Search for the cell housing the specified text and yield its [X, Y] center coordinate. 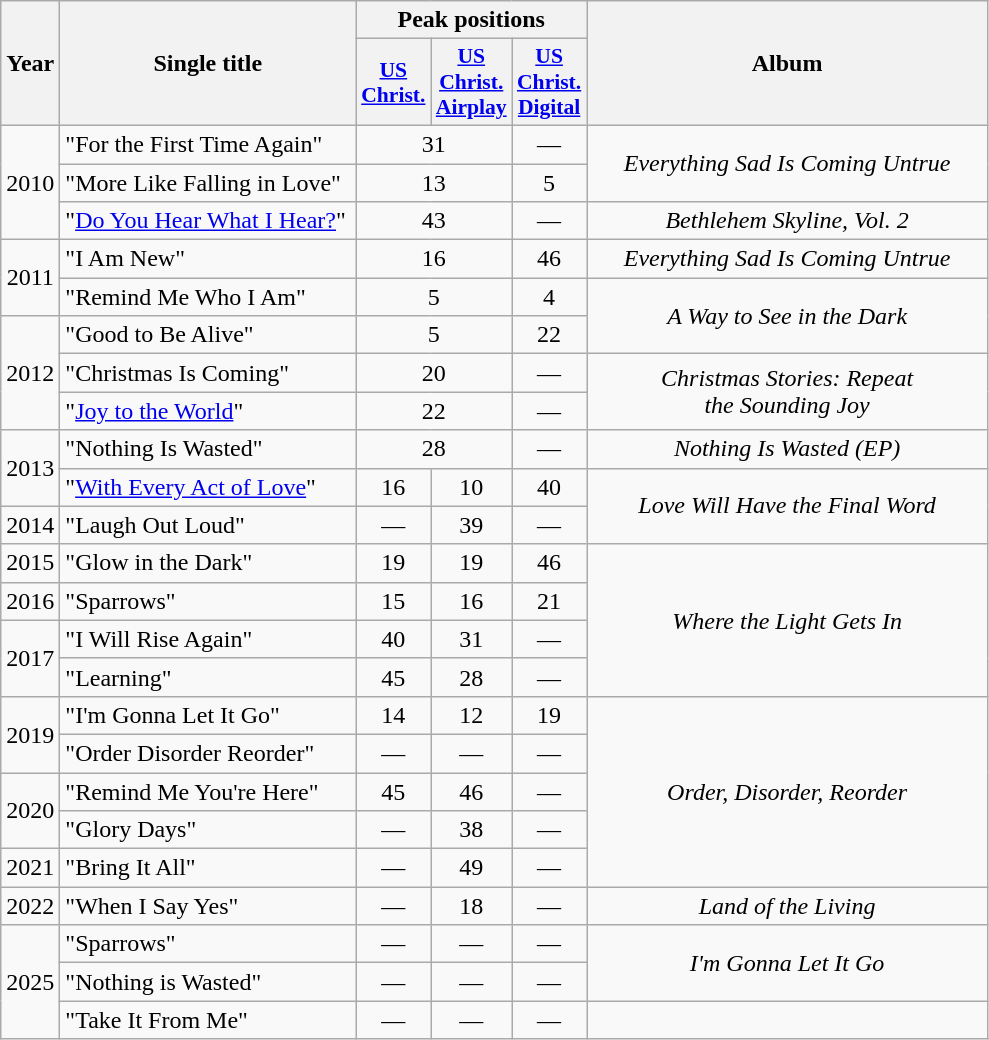
"I'm Gonna Let It Go" [208, 715]
20 [434, 373]
"When I Say Yes" [208, 906]
Order, Disorder, Reorder [788, 791]
10 [472, 487]
49 [472, 868]
"More Like Falling in Love" [208, 183]
"With Every Act of Love" [208, 487]
2015 [30, 563]
"Good to Be Alive" [208, 335]
2011 [30, 278]
2012 [30, 373]
2010 [30, 182]
"Order Disorder Reorder" [208, 753]
"Glow in the Dark" [208, 563]
Bethlehem Skyline, Vol. 2 [788, 221]
USChrist.Airplay [472, 82]
USChrist. [394, 82]
Peak positions [472, 20]
13 [434, 183]
"Take It From Me" [208, 1020]
Album [788, 64]
2021 [30, 868]
"Do You Hear What I Hear?" [208, 221]
2022 [30, 906]
2014 [30, 525]
"Laugh Out Loud" [208, 525]
Christmas Stories: Repeatthe Sounding Joy [788, 392]
2017 [30, 658]
15 [394, 601]
38 [472, 830]
43 [434, 221]
Single title [208, 64]
2020 [30, 810]
2016 [30, 601]
4 [550, 297]
I'm Gonna Let It Go [788, 963]
"Learning" [208, 677]
"I Will Rise Again" [208, 639]
A Way to See in the Dark [788, 316]
2019 [30, 734]
"For the First Time Again" [208, 144]
12 [472, 715]
Land of the Living [788, 906]
"Remind Me You're Here" [208, 791]
21 [550, 601]
Where the Light Gets In [788, 620]
2025 [30, 982]
"Remind Me Who I Am" [208, 297]
Love Will Have the Final Word [788, 506]
14 [394, 715]
"I Am New" [208, 259]
USChrist.Digital [550, 82]
"Bring It All" [208, 868]
"Glory Days" [208, 830]
"Christmas Is Coming" [208, 373]
"Nothing is Wasted" [208, 982]
39 [472, 525]
"Nothing Is Wasted" [208, 449]
"Joy to the World" [208, 411]
2013 [30, 468]
Nothing Is Wasted (EP) [788, 449]
Year [30, 64]
18 [472, 906]
